Capture the cell that displays the provided text and extract its [X, Y] central coordinate. 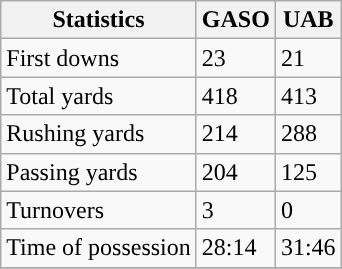
23 [236, 58]
413 [308, 96]
GASO [236, 20]
214 [236, 134]
21 [308, 58]
125 [308, 172]
Statistics [99, 20]
288 [308, 134]
First downs [99, 58]
Turnovers [99, 210]
31:46 [308, 248]
Rushing yards [99, 134]
3 [236, 210]
204 [236, 172]
Time of possession [99, 248]
28:14 [236, 248]
UAB [308, 20]
0 [308, 210]
Passing yards [99, 172]
418 [236, 96]
Total yards [99, 96]
